For the text-containing cell, return its midpoint in (x, y) coordinate format. 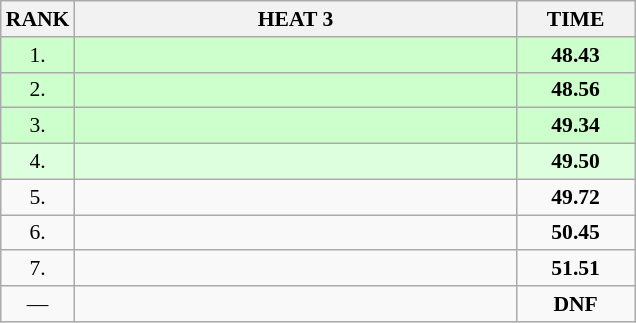
51.51 (576, 269)
RANK (38, 19)
2. (38, 90)
5. (38, 197)
TIME (576, 19)
HEAT 3 (295, 19)
DNF (576, 304)
50.45 (576, 233)
3. (38, 126)
48.43 (576, 55)
49.34 (576, 126)
1. (38, 55)
49.72 (576, 197)
49.50 (576, 162)
6. (38, 233)
— (38, 304)
48.56 (576, 90)
7. (38, 269)
4. (38, 162)
